Provide the (x, y) coordinate of the cell's center where the given text is located.  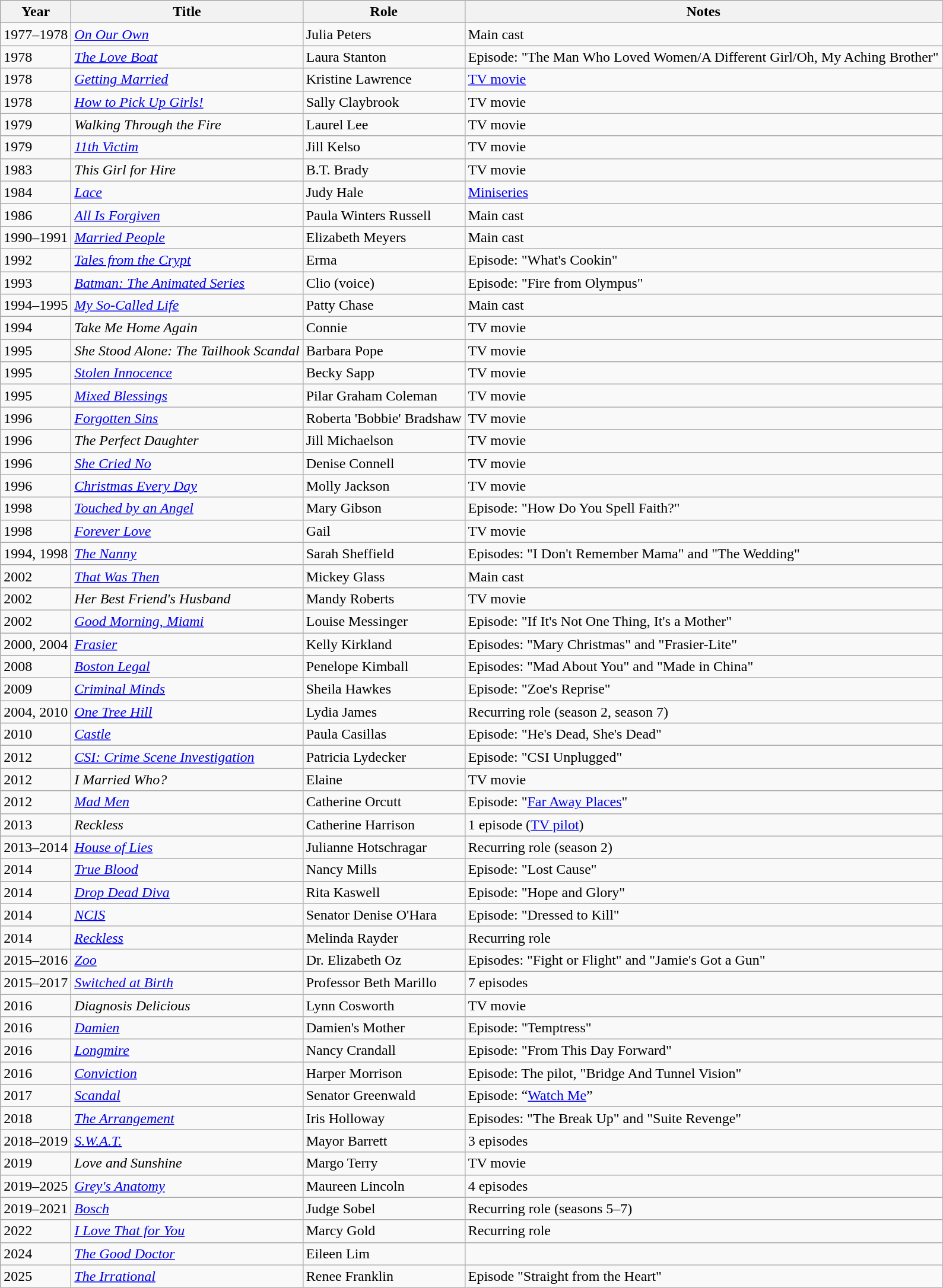
Episode: "Dressed to Kill" (703, 915)
Episode: "CSI Unplugged" (703, 757)
This Girl for Hire (187, 170)
Marcy Gold (383, 1231)
Laura Stanton (383, 57)
Louise Messinger (383, 621)
The Irrational (187, 1276)
2024 (36, 1254)
One Tree Hill (187, 712)
The Nanny (187, 554)
Patty Chase (383, 306)
1994 (36, 328)
Episode: "Hope and Glory" (703, 892)
Lynn Cosworth (383, 1006)
Forever Love (187, 531)
Maureen Lincoln (383, 1186)
Married People (187, 237)
2000, 2004 (36, 644)
2015–2016 (36, 960)
Walking Through the Fire (187, 125)
Eileen Lim (383, 1254)
2004, 2010 (36, 712)
2022 (36, 1231)
Renee Franklin (383, 1276)
11th Victim (187, 147)
Episodes: "Fight or Flight" and "Jamie's Got a Gun" (703, 960)
Episode: "Fire from Olympus" (703, 283)
Nancy Mills (383, 870)
Frasier (187, 644)
Clio (voice) (383, 283)
Iris Holloway (383, 1118)
2025 (36, 1276)
1 episode (TV pilot) (703, 825)
Episode: "Lost Cause" (703, 870)
The Arrangement (187, 1118)
Batman: The Animated Series (187, 283)
On Our Own (187, 34)
2009 (36, 689)
Getting Married (187, 79)
Recurring role (season 2) (703, 847)
Julianne Hotschragar (383, 847)
The Perfect Daughter (187, 441)
Becky Sapp (383, 373)
Judy Hale (383, 192)
1992 (36, 260)
Elizabeth Meyers (383, 237)
Episode: "From This Day Forward" (703, 1051)
Episode: “Watch Me” (703, 1096)
Tales from the Crypt (187, 260)
Her Best Friend's Husband (187, 599)
Miniseries (703, 192)
House of Lies (187, 847)
I Love That for You (187, 1231)
1977–1978 (36, 34)
Take Me Home Again (187, 328)
I Married Who? (187, 780)
1986 (36, 215)
Laurel Lee (383, 125)
Roberta 'Bobbie' Bradshaw (383, 418)
Senator Denise O'Hara (383, 915)
Episode: "How Do You Spell Faith?" (703, 508)
Julia Peters (383, 34)
Damien's Mother (383, 1028)
4 episodes (703, 1186)
Mixed Blessings (187, 396)
Episode: "Far Away Places" (703, 802)
True Blood (187, 870)
2008 (36, 667)
Forgotten Sins (187, 418)
2013 (36, 825)
Diagnosis Delicious (187, 1006)
Penelope Kimball (383, 667)
1990–1991 (36, 237)
Christmas Every Day (187, 486)
Switched at Birth (187, 982)
Bosch (187, 1209)
Episode "Straight from the Heart" (703, 1276)
Nancy Crandall (383, 1051)
That Was Then (187, 576)
2019 (36, 1163)
Recurring role (seasons 5–7) (703, 1209)
Grey's Anatomy (187, 1186)
Melinda Rayder (383, 937)
Episode: "He's Dead, She's Dead" (703, 734)
Longmire (187, 1051)
Sheila Hawkes (383, 689)
Dr. Elizabeth Oz (383, 960)
Gail (383, 531)
Year (36, 12)
Damien (187, 1028)
Patricia Lydecker (383, 757)
Zoo (187, 960)
She Stood Alone: The Tailhook Scandal (187, 351)
S.W.A.T. (187, 1141)
Recurring role (season 2, season 7) (703, 712)
Mandy Roberts (383, 599)
2018 (36, 1118)
Paula Winters Russell (383, 215)
3 episodes (703, 1141)
2010 (36, 734)
The Love Boat (187, 57)
Margo Terry (383, 1163)
Mayor Barrett (383, 1141)
Episode: "The Man Who Loved Women/A Different Girl/Oh, My Aching Brother" (703, 57)
Erma (383, 260)
NCIS (187, 915)
Mickey Glass (383, 576)
Kristine Lawrence (383, 79)
Denise Connell (383, 463)
1994–1995 (36, 306)
Notes (703, 12)
She Cried No (187, 463)
Boston Legal (187, 667)
Harper Morrison (383, 1073)
Episodes: "Mad About You" and "Made in China" (703, 667)
Connie (383, 328)
7 episodes (703, 982)
The Good Doctor (187, 1254)
Mad Men (187, 802)
Professor Beth Marillo (383, 982)
Episode: "Temptress" (703, 1028)
1984 (36, 192)
1994, 1998 (36, 554)
Mary Gibson (383, 508)
1983 (36, 170)
Jill Kelso (383, 147)
Kelly Kirkland (383, 644)
Paula Casillas (383, 734)
Conviction (187, 1073)
Pilar Graham Coleman (383, 396)
Touched by an Angel (187, 508)
Catherine Orcutt (383, 802)
Judge Sobel (383, 1209)
Lydia James (383, 712)
Good Morning, Miami (187, 621)
Barbara Pope (383, 351)
Episode: "Zoe's Reprise" (703, 689)
Sally Claybrook (383, 102)
My So-Called Life (187, 306)
Title (187, 12)
Episode: "What's Cookin" (703, 260)
2019–2021 (36, 1209)
Stolen Innocence (187, 373)
Castle (187, 734)
Episodes: "Mary Christmas" and "Frasier-Lite" (703, 644)
Sarah Sheffield (383, 554)
Scandal (187, 1096)
Episode: "If It's Not One Thing, It's a Mother" (703, 621)
CSI: Crime Scene Investigation (187, 757)
Role (383, 12)
All Is Forgiven (187, 215)
Rita Kaswell (383, 892)
How to Pick Up Girls! (187, 102)
2015–2017 (36, 982)
Molly Jackson (383, 486)
2019–2025 (36, 1186)
B.T. Brady (383, 170)
2013–2014 (36, 847)
Senator Greenwald (383, 1096)
Jill Michaelson (383, 441)
2018–2019 (36, 1141)
Elaine (383, 780)
Catherine Harrison (383, 825)
Episodes: "The Break Up" and "Suite Revenge" (703, 1118)
Love and Sunshine (187, 1163)
Drop Dead Diva (187, 892)
Episodes: "I Don't Remember Mama" and "The Wedding" (703, 554)
Episode: The pilot, "Bridge And Tunnel Vision" (703, 1073)
1993 (36, 283)
2017 (36, 1096)
Lace (187, 192)
Criminal Minds (187, 689)
